Search for the cell housing the specified text and yield its (x, y) center coordinate. 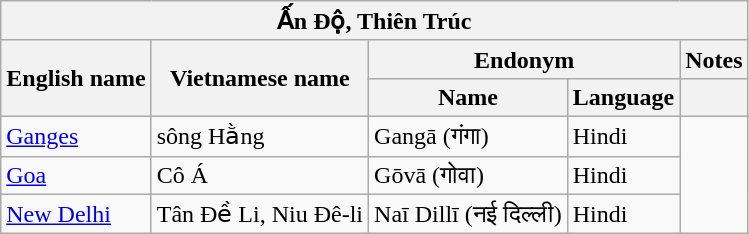
Ganges (76, 136)
Cô Á (260, 175)
Vietnamese name (260, 78)
Name (468, 97)
Ấn Độ, Thiên Trúc (374, 21)
Goa (76, 175)
Endonym (524, 59)
English name (76, 78)
Tân Đề Li, Niu Đê-li (260, 214)
New Delhi (76, 214)
Naī Dillī (नई दिल्ली) (468, 214)
Notes (714, 59)
Gōvā (गोवा) (468, 175)
Gangā (गंगा) (468, 136)
Language (623, 97)
sông Hằng (260, 136)
